Return (x, y) of the center of cell containing provided text 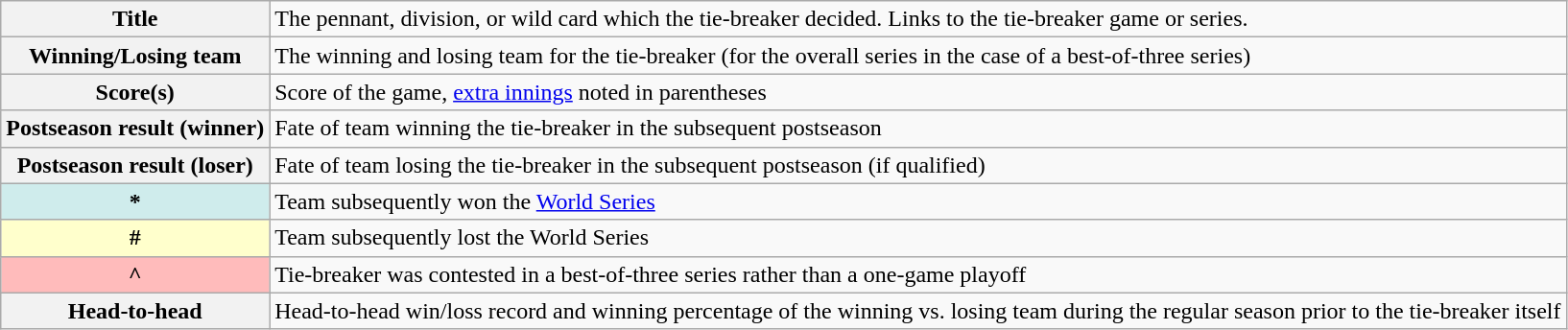
Fate of team winning the tie-breaker in the subsequent postseason (917, 129)
Head-to-head (135, 311)
Team subsequently lost the World Series (917, 238)
Postseason result (winner) (135, 129)
# (135, 238)
The winning and losing team for the tie-breaker (for the overall series in the case of a best-of-three series) (917, 56)
Score of the game, extra innings noted in parentheses (917, 92)
Fate of team losing the tie-breaker in the subsequent postseason (if qualified) (917, 165)
Winning/Losing team (135, 56)
* (135, 201)
The pennant, division, or wild card which the tie-breaker decided. Links to the tie-breaker game or series. (917, 19)
^ (135, 274)
Tie-breaker was contested in a best-of-three series rather than a one-game playoff (917, 274)
Score(s) (135, 92)
Postseason result (loser) (135, 165)
Title (135, 19)
Head-to-head win/loss record and winning percentage of the winning vs. losing team during the regular season prior to the tie-breaker itself (917, 311)
Team subsequently won the World Series (917, 201)
